Return [X, Y] of the center of cell containing provided text 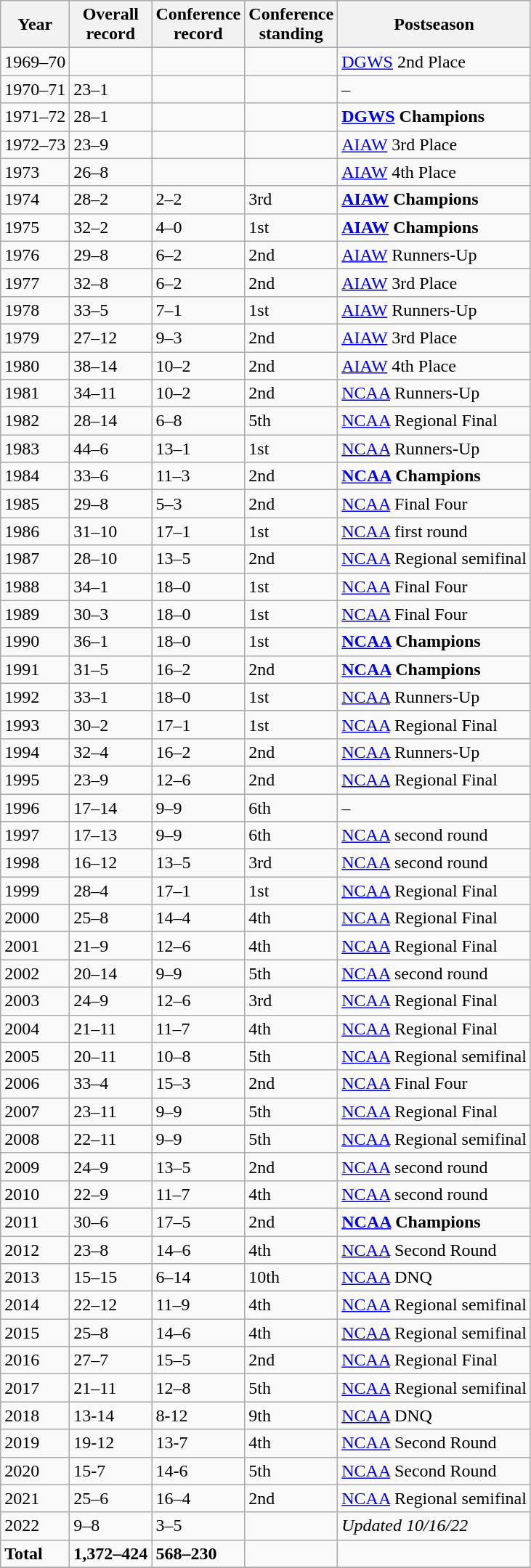
1984 [35, 476]
1975 [35, 227]
5–3 [198, 504]
9th [291, 1416]
38–14 [110, 365]
2–2 [198, 200]
2016 [35, 1360]
2022 [35, 1526]
1978 [35, 310]
6–8 [198, 421]
1982 [35, 421]
31–10 [110, 531]
2010 [35, 1194]
Total [35, 1553]
1987 [35, 559]
25–6 [110, 1498]
DGWS 2nd Place [434, 62]
2017 [35, 1388]
30–3 [110, 614]
568–230 [198, 1553]
1988 [35, 587]
1989 [35, 614]
4–0 [198, 227]
1977 [35, 282]
26–8 [110, 172]
Updated 10/16/22 [434, 1526]
32–4 [110, 752]
2008 [35, 1139]
2021 [35, 1498]
2019 [35, 1443]
27–7 [110, 1360]
22–9 [110, 1194]
1,372–424 [110, 1553]
14-6 [198, 1471]
1993 [35, 724]
13–1 [198, 449]
2011 [35, 1222]
11–3 [198, 476]
1983 [35, 449]
15–5 [198, 1360]
NCAA first round [434, 531]
33–6 [110, 476]
1971–72 [35, 117]
30–2 [110, 724]
17–13 [110, 836]
Overall record [110, 25]
1991 [35, 669]
2013 [35, 1278]
36–1 [110, 642]
22–12 [110, 1305]
DGWS Champions [434, 117]
27–12 [110, 338]
16–4 [198, 1498]
Year [35, 25]
31–5 [110, 669]
2007 [35, 1111]
1979 [35, 338]
9–3 [198, 338]
13-7 [198, 1443]
23–8 [110, 1249]
33–4 [110, 1084]
3–5 [198, 1526]
28–4 [110, 891]
21–9 [110, 946]
1970–71 [35, 89]
2020 [35, 1471]
20–11 [110, 1056]
2014 [35, 1305]
32–8 [110, 282]
1999 [35, 891]
6–14 [198, 1278]
23–1 [110, 89]
1974 [35, 200]
33–5 [110, 310]
2005 [35, 1056]
2006 [35, 1084]
1969–70 [35, 62]
32–2 [110, 227]
15–15 [110, 1278]
22–11 [110, 1139]
10–8 [198, 1056]
8-12 [198, 1416]
2003 [35, 1001]
2009 [35, 1167]
1994 [35, 752]
2004 [35, 1029]
17–5 [198, 1222]
28–10 [110, 559]
2015 [35, 1333]
14–4 [198, 918]
28–1 [110, 117]
17–14 [110, 808]
16–12 [110, 863]
19-12 [110, 1443]
2002 [35, 973]
9–8 [110, 1526]
1992 [35, 697]
28–14 [110, 421]
44–6 [110, 449]
30–6 [110, 1222]
Postseason [434, 25]
23–11 [110, 1111]
1985 [35, 504]
15–3 [198, 1084]
20–14 [110, 973]
1998 [35, 863]
28–2 [110, 200]
2012 [35, 1249]
10th [291, 1278]
1980 [35, 365]
Conference record [198, 25]
7–1 [198, 310]
1996 [35, 808]
13-14 [110, 1416]
1997 [35, 836]
1990 [35, 642]
11–9 [198, 1305]
1976 [35, 255]
2001 [35, 946]
2000 [35, 918]
2018 [35, 1416]
1995 [35, 780]
34–1 [110, 587]
1986 [35, 531]
12–8 [198, 1388]
15-7 [110, 1471]
1981 [35, 393]
34–11 [110, 393]
Conference standing [291, 25]
1972–73 [35, 144]
1973 [35, 172]
33–1 [110, 697]
